Determine the (x, y) coordinate at the center of the cell enclosing the given text.  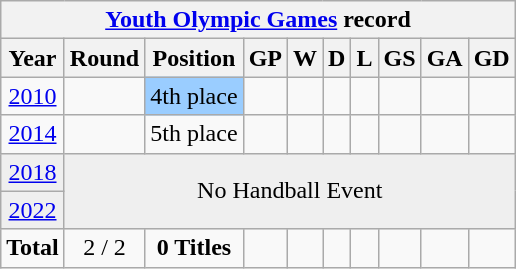
GA (444, 58)
Round (104, 58)
No Handball Event (290, 191)
2 / 2 (104, 248)
2022 (33, 210)
W (304, 58)
GD (492, 58)
2014 (33, 134)
Total (33, 248)
0 Titles (194, 248)
Youth Olympic Games record (258, 20)
5th place (194, 134)
GP (265, 58)
Position (194, 58)
Year (33, 58)
2018 (33, 172)
L (364, 58)
4th place (194, 96)
D (337, 58)
GS (400, 58)
2010 (33, 96)
